Detect which cell encompasses the target text, then output its (X, Y) center coordinate. 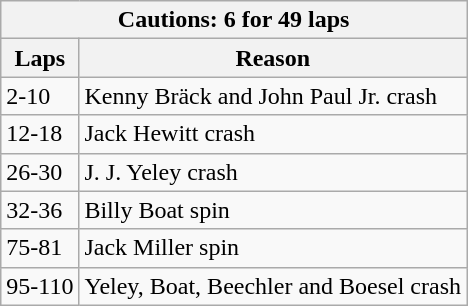
2-10 (40, 96)
Cautions: 6 for 49 laps (234, 20)
Kenny Bräck and John Paul Jr. crash (273, 96)
75-81 (40, 248)
32-36 (40, 210)
26-30 (40, 172)
Laps (40, 58)
Jack Hewitt crash (273, 134)
J. J. Yeley crash (273, 172)
95-110 (40, 286)
Billy Boat spin (273, 210)
Jack Miller spin (273, 248)
Yeley, Boat, Beechler and Boesel crash (273, 286)
12-18 (40, 134)
Reason (273, 58)
